Return (X, Y) of the center of cell containing provided text 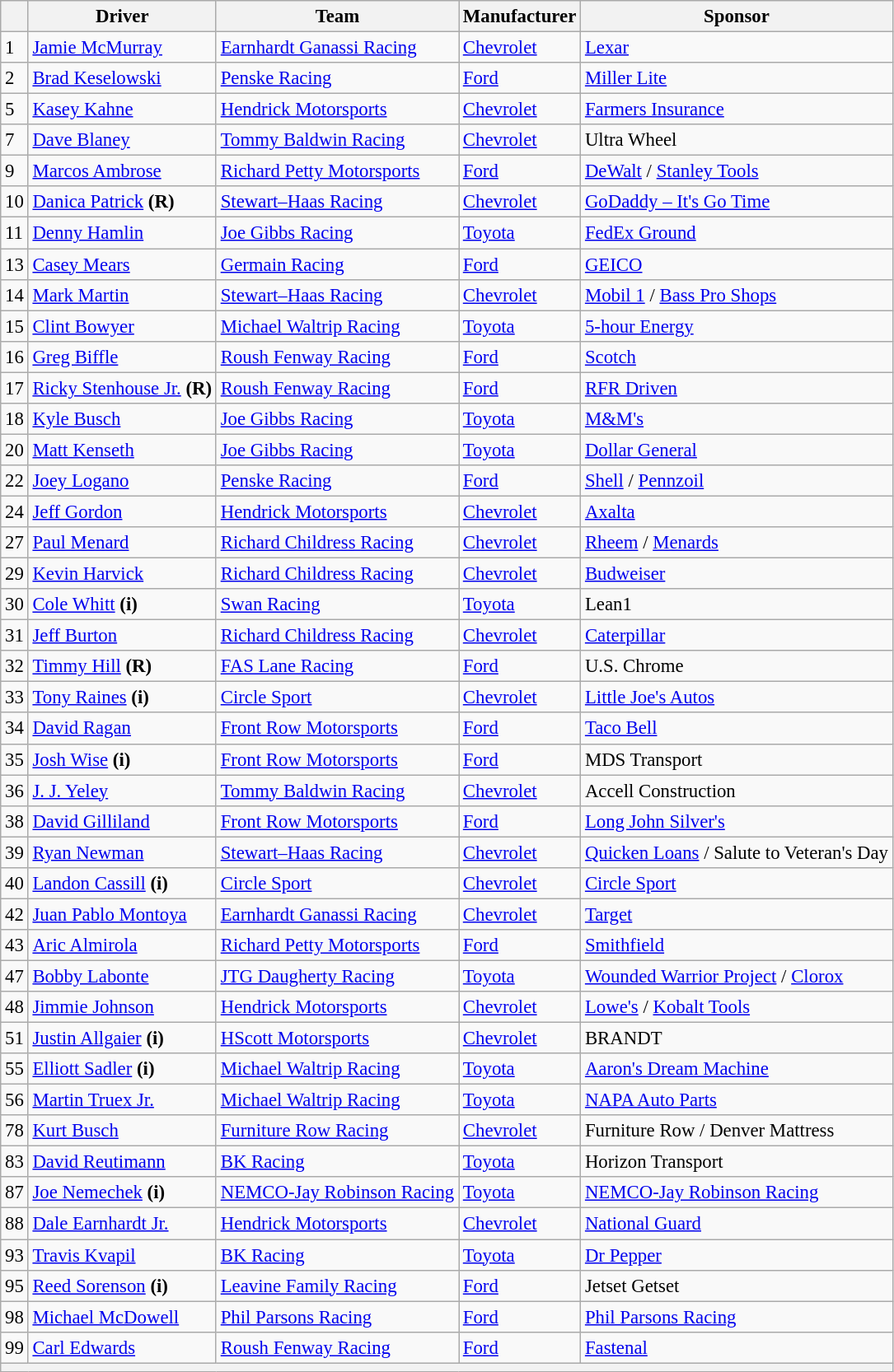
Scotch (737, 357)
Lowe's / Kobalt Tools (737, 1007)
5-hour Energy (737, 326)
U.S. Chrome (737, 666)
Leavine Family Racing (337, 1286)
Fastenal (737, 1347)
95 (15, 1286)
HScott Motorsports (337, 1038)
34 (15, 729)
14 (15, 295)
J. J. Yeley (122, 791)
Furniture Row / Denver Mattress (737, 1131)
Dale Earnhardt Jr. (122, 1224)
Germain Racing (337, 264)
40 (15, 884)
18 (15, 419)
Mark Martin (122, 295)
36 (15, 791)
RFR Driven (737, 388)
Taco Bell (737, 729)
GEICO (737, 264)
Quicken Loans / Salute to Veteran's Day (737, 852)
Ultra Wheel (737, 140)
22 (15, 481)
Marcos Ambrose (122, 171)
39 (15, 852)
Michael McDowell (122, 1317)
Dr Pepper (737, 1255)
Timmy Hill (R) (122, 666)
15 (15, 326)
Farmers Insurance (737, 110)
Justin Allgaier (i) (122, 1038)
Aric Almirola (122, 945)
51 (15, 1038)
Manufacturer (519, 16)
30 (15, 604)
National Guard (737, 1224)
Carl Edwards (122, 1347)
JTG Daugherty Racing (337, 976)
Accell Construction (737, 791)
Axalta (737, 511)
20 (15, 450)
Aaron's Dream Machine (737, 1069)
55 (15, 1069)
David Reutimann (122, 1162)
Lexar (737, 48)
16 (15, 357)
83 (15, 1162)
Team (337, 16)
Rheem / Menards (737, 543)
Joe Nemechek (i) (122, 1193)
5 (15, 110)
Caterpillar (737, 636)
BRANDT (737, 1038)
1 (15, 48)
GoDaddy – It's Go Time (737, 202)
13 (15, 264)
Shell / Pennzoil (737, 481)
Driver (122, 16)
Kurt Busch (122, 1131)
24 (15, 511)
NAPA Auto Parts (737, 1100)
Cole Whitt (i) (122, 604)
Dave Blaney (122, 140)
38 (15, 821)
M&M's (737, 419)
32 (15, 666)
78 (15, 1131)
Jetset Getset (737, 1286)
Landon Cassill (i) (122, 884)
17 (15, 388)
Jeff Burton (122, 636)
42 (15, 914)
Elliott Sadler (i) (122, 1069)
Miller Lite (737, 78)
Matt Kenseth (122, 450)
2 (15, 78)
Jimmie Johnson (122, 1007)
Sponsor (737, 16)
9 (15, 171)
43 (15, 945)
Denny Hamlin (122, 233)
Ryan Newman (122, 852)
Danica Patrick (R) (122, 202)
47 (15, 976)
Casey Mears (122, 264)
Travis Kvapil (122, 1255)
FAS Lane Racing (337, 666)
Swan Racing (337, 604)
Clint Bowyer (122, 326)
29 (15, 574)
David Ragan (122, 729)
Mobil 1 / Bass Pro Shops (737, 295)
Joey Logano (122, 481)
56 (15, 1100)
Dollar General (737, 450)
Long John Silver's (737, 821)
DeWalt / Stanley Tools (737, 171)
MDS Transport (737, 759)
Juan Pablo Montoya (122, 914)
Jamie McMurray (122, 48)
Lean1 (737, 604)
Bobby Labonte (122, 976)
35 (15, 759)
88 (15, 1224)
Martin Truex Jr. (122, 1100)
98 (15, 1317)
Jeff Gordon (122, 511)
Horizon Transport (737, 1162)
Kyle Busch (122, 419)
Wounded Warrior Project / Clorox (737, 976)
Brad Keselowski (122, 78)
Smithfield (737, 945)
Target (737, 914)
87 (15, 1193)
99 (15, 1347)
Little Joe's Autos (737, 698)
David Gilliland (122, 821)
Kasey Kahne (122, 110)
Paul Menard (122, 543)
7 (15, 140)
Reed Sorenson (i) (122, 1286)
FedEx Ground (737, 233)
Kevin Harvick (122, 574)
31 (15, 636)
Furniture Row Racing (337, 1131)
Ricky Stenhouse Jr. (R) (122, 388)
Tony Raines (i) (122, 698)
Josh Wise (i) (122, 759)
Budweiser (737, 574)
33 (15, 698)
93 (15, 1255)
11 (15, 233)
Greg Biffle (122, 357)
48 (15, 1007)
27 (15, 543)
10 (15, 202)
